From the cell containing the given text, extract its center point as [X, Y] coordinate. 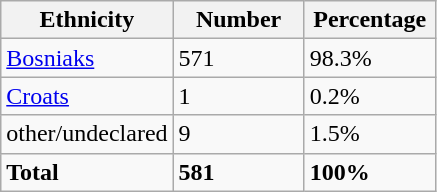
Percentage [370, 20]
0.2% [370, 96]
Ethnicity [87, 20]
Number [238, 20]
571 [238, 58]
Bosniaks [87, 58]
1.5% [370, 134]
98.3% [370, 58]
other/undeclared [87, 134]
Croats [87, 96]
Total [87, 172]
1 [238, 96]
9 [238, 134]
100% [370, 172]
581 [238, 172]
